Return the (x, y) coordinate for the center point of the cell that contains the specified text.  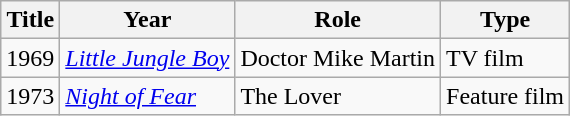
1969 (30, 58)
The Lover (338, 96)
Role (338, 20)
Year (148, 20)
Feature film (506, 96)
Night of Fear (148, 96)
Doctor Mike Martin (338, 58)
Title (30, 20)
Little Jungle Boy (148, 58)
1973 (30, 96)
TV film (506, 58)
Type (506, 20)
